Determine the [x, y] coordinate at the center of the cell enclosing the given text.  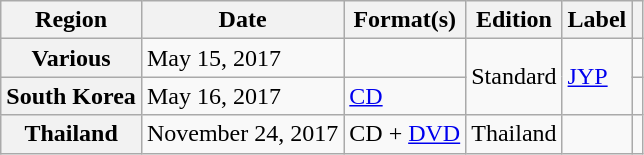
Region [72, 20]
May 16, 2017 [242, 96]
May 15, 2017 [242, 58]
South Korea [72, 96]
CD [405, 96]
JYP [597, 77]
Label [597, 20]
Various [72, 58]
Format(s) [405, 20]
November 24, 2017 [242, 134]
Edition [514, 20]
Date [242, 20]
CD + DVD [405, 134]
Standard [514, 77]
